Identify which cell holds the provided text, then report its (X, Y) central coordinate. 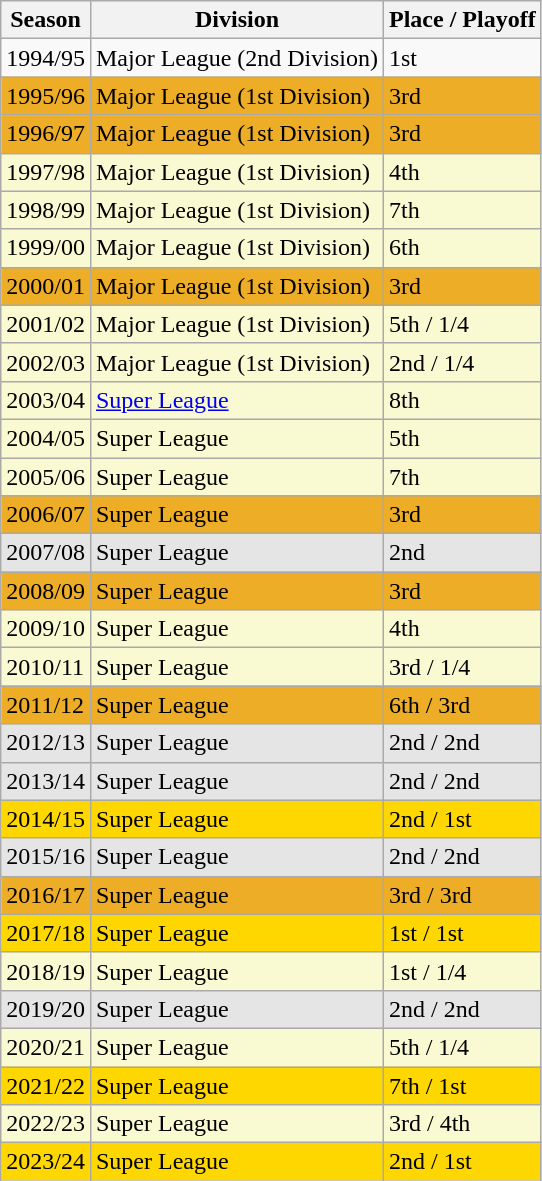
Season (46, 20)
2005/06 (46, 477)
2010/11 (46, 667)
2019/20 (46, 1009)
1994/95 (46, 58)
2016/17 (46, 895)
1st / 1st (462, 933)
2018/19 (46, 971)
2017/18 (46, 933)
2020/21 (46, 1047)
2021/22 (46, 1085)
3rd / 1/4 (462, 667)
Division (236, 20)
2013/14 (46, 781)
2007/08 (46, 553)
2023/24 (46, 1162)
2002/03 (46, 362)
2011/12 (46, 705)
Place / Playoff (462, 20)
2000/01 (46, 286)
1st (462, 58)
2nd (462, 553)
1999/00 (46, 248)
3rd / 4th (462, 1124)
1995/96 (46, 96)
1996/97 (46, 134)
2006/07 (46, 515)
1998/99 (46, 210)
2012/13 (46, 743)
8th (462, 400)
5th (462, 438)
2004/05 (46, 438)
2001/02 (46, 324)
2008/09 (46, 591)
2015/16 (46, 857)
2009/10 (46, 629)
Major League (2nd Division) (236, 58)
3rd / 3rd (462, 895)
6th / 3rd (462, 705)
2003/04 (46, 400)
1997/98 (46, 172)
2014/15 (46, 819)
6th (462, 248)
2022/23 (46, 1124)
7th / 1st (462, 1085)
2nd / 1/4 (462, 362)
1st / 1/4 (462, 971)
